Detect which cell encompasses the target text, then output its [x, y] center coordinate. 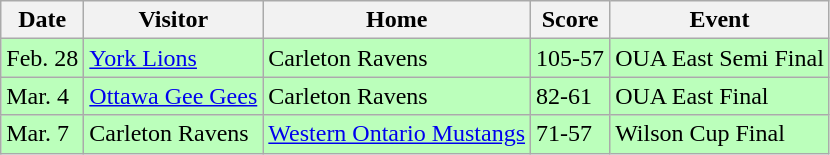
Wilson Cup Final [720, 134]
Mar. 7 [42, 134]
82-61 [570, 96]
Feb. 28 [42, 58]
Home [397, 20]
Visitor [174, 20]
Western Ontario Mustangs [397, 134]
71-57 [570, 134]
Ottawa Gee Gees [174, 96]
OUA East Final [720, 96]
York Lions [174, 58]
Mar. 4 [42, 96]
Event [720, 20]
OUA East Semi Final [720, 58]
105-57 [570, 58]
Score [570, 20]
Date [42, 20]
